Capture the cell that displays the provided text and extract its [x, y] central coordinate. 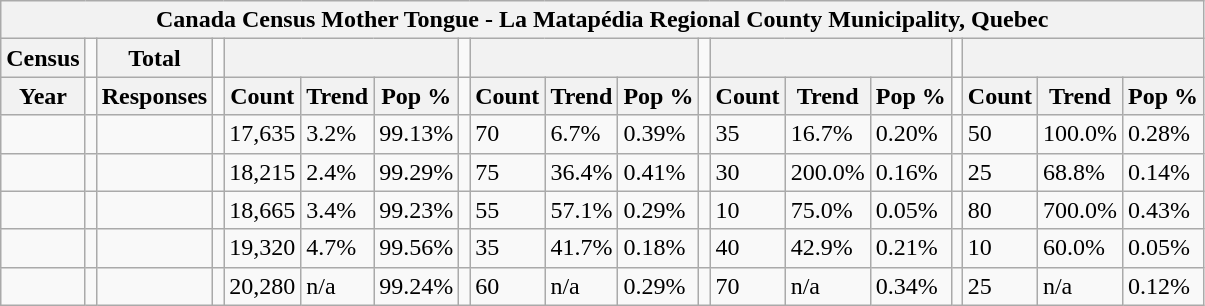
0.34% [910, 286]
4.7% [338, 248]
16.7% [828, 134]
19,320 [262, 248]
Total [154, 58]
99.13% [416, 134]
2.4% [338, 172]
100.0% [1080, 134]
0.16% [910, 172]
42.9% [828, 248]
60.0% [1080, 248]
0.21% [910, 248]
0.14% [1162, 172]
200.0% [828, 172]
40 [748, 248]
Responses [154, 96]
0.12% [1162, 286]
99.24% [416, 286]
Year [43, 96]
18,665 [262, 210]
41.7% [582, 248]
57.1% [582, 210]
80 [1000, 210]
30 [748, 172]
0.20% [910, 134]
60 [508, 286]
36.4% [582, 172]
75.0% [828, 210]
99.29% [416, 172]
0.39% [658, 134]
Census [43, 58]
68.8% [1080, 172]
0.41% [658, 172]
20,280 [262, 286]
0.18% [658, 248]
700.0% [1080, 210]
18,215 [262, 172]
3.4% [338, 210]
0.28% [1162, 134]
Canada Census Mother Tongue - La Matapédia Regional County Municipality, Quebec [602, 20]
0.43% [1162, 210]
75 [508, 172]
55 [508, 210]
50 [1000, 134]
17,635 [262, 134]
99.56% [416, 248]
6.7% [582, 134]
3.2% [338, 134]
99.23% [416, 210]
